Identify which cell holds the provided text, then report its [x, y] central coordinate. 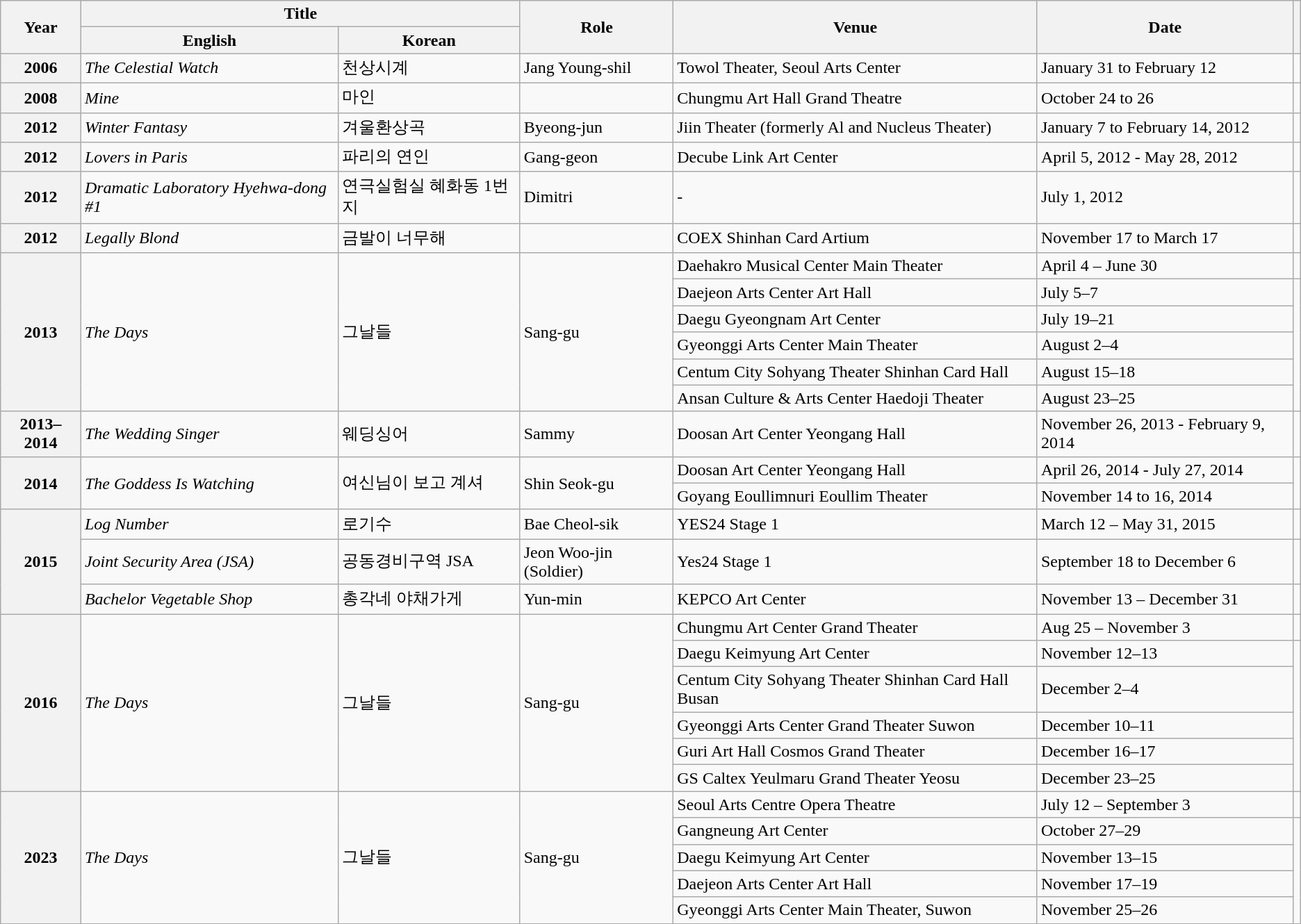
2015 [41, 561]
- [856, 197]
July 12 – September 3 [1165, 805]
December 16–17 [1165, 752]
November 13–15 [1165, 857]
April 4 – June 30 [1165, 266]
Sammy [596, 434]
Daegu Gyeongnam Art Center [856, 319]
Guri Art Hall Cosmos Grand Theater [856, 752]
Joint Security Area (JSA) [209, 561]
Jang Young-shil [596, 68]
Daehakro Musical Center Main Theater [856, 266]
YES24 Stage 1 [856, 524]
Goyang Eoullimnuri Eoullim Theater [856, 496]
GS Caltex Yeulmaru Grand Theater Yeosu [856, 778]
December 2–4 [1165, 689]
November 26, 2013 - February 9, 2014 [1165, 434]
Centum City Sohyang Theater Shinhan Card Hall Busan [856, 689]
로기수 [429, 524]
November 25–26 [1165, 910]
Jiin Theater (formerly Al and Nucleus Theater) [856, 128]
연극실험실 혜화동 1번지 [429, 197]
공동경비구역 JSA [429, 561]
여신님이 보고 계셔 [429, 483]
천상시계 [429, 68]
Year [41, 27]
Seoul Arts Centre Opera Theatre [856, 805]
Centum City Sohyang Theater Shinhan Card Hall [856, 372]
August 23–25 [1165, 398]
English [209, 40]
October 27–29 [1165, 831]
December 10–11 [1165, 725]
April 5, 2012 - May 28, 2012 [1165, 157]
2013 [41, 332]
The Goddess Is Watching [209, 483]
2008 [41, 97]
Dimitri [596, 197]
2013–2014 [41, 434]
Date [1165, 27]
Byeong-jun [596, 128]
Chungmu Art Hall Grand Theatre [856, 97]
Decube Link Art Center [856, 157]
Yes24 Stage 1 [856, 561]
총각네 야채가게 [429, 599]
October 24 to 26 [1165, 97]
웨딩싱어 [429, 434]
Ansan Culture & Arts Center Haedoji Theater [856, 398]
Gang-geon [596, 157]
Jeon Woo-jin (Soldier) [596, 561]
KEPCO Art Center [856, 599]
November 12–13 [1165, 654]
Lovers in Paris [209, 157]
November 17 to March 17 [1165, 238]
Mine [209, 97]
Winter Fantasy [209, 128]
Bachelor Vegetable Shop [209, 599]
Gyeonggi Arts Center Main Theater [856, 345]
July 5–7 [1165, 292]
Dramatic Laboratory Hyehwa-dong #1 [209, 197]
COEX Shinhan Card Artium [856, 238]
Gyeonggi Arts Center Grand Theater Suwon [856, 725]
파리의 연인 [429, 157]
Aug 25 – November 3 [1165, 627]
Legally Blond [209, 238]
Shin Seok-gu [596, 483]
Venue [856, 27]
November 13 – December 31 [1165, 599]
금발이 너무해 [429, 238]
Bae Cheol-sik [596, 524]
Log Number [209, 524]
July 19–21 [1165, 319]
November 14 to 16, 2014 [1165, 496]
Korean [429, 40]
July 1, 2012 [1165, 197]
December 23–25 [1165, 778]
January 7 to February 14, 2012 [1165, 128]
Chungmu Art Center Grand Theater [856, 627]
2016 [41, 703]
겨울환상곡 [429, 128]
The Wedding Singer [209, 434]
마인 [429, 97]
The Celestial Watch [209, 68]
2006 [41, 68]
August 15–18 [1165, 372]
April 26, 2014 - July 27, 2014 [1165, 470]
Yun-min [596, 599]
Title [300, 14]
Towol Theater, Seoul Arts Center [856, 68]
2014 [41, 483]
January 31 to February 12 [1165, 68]
2023 [41, 857]
Gangneung Art Center [856, 831]
Gyeonggi Arts Center Main Theater, Suwon [856, 910]
September 18 to December 6 [1165, 561]
Role [596, 27]
March 12 – May 31, 2015 [1165, 524]
August 2–4 [1165, 345]
November 17–19 [1165, 884]
